Locate the cell with the specified text and output its [X, Y] center coordinate. 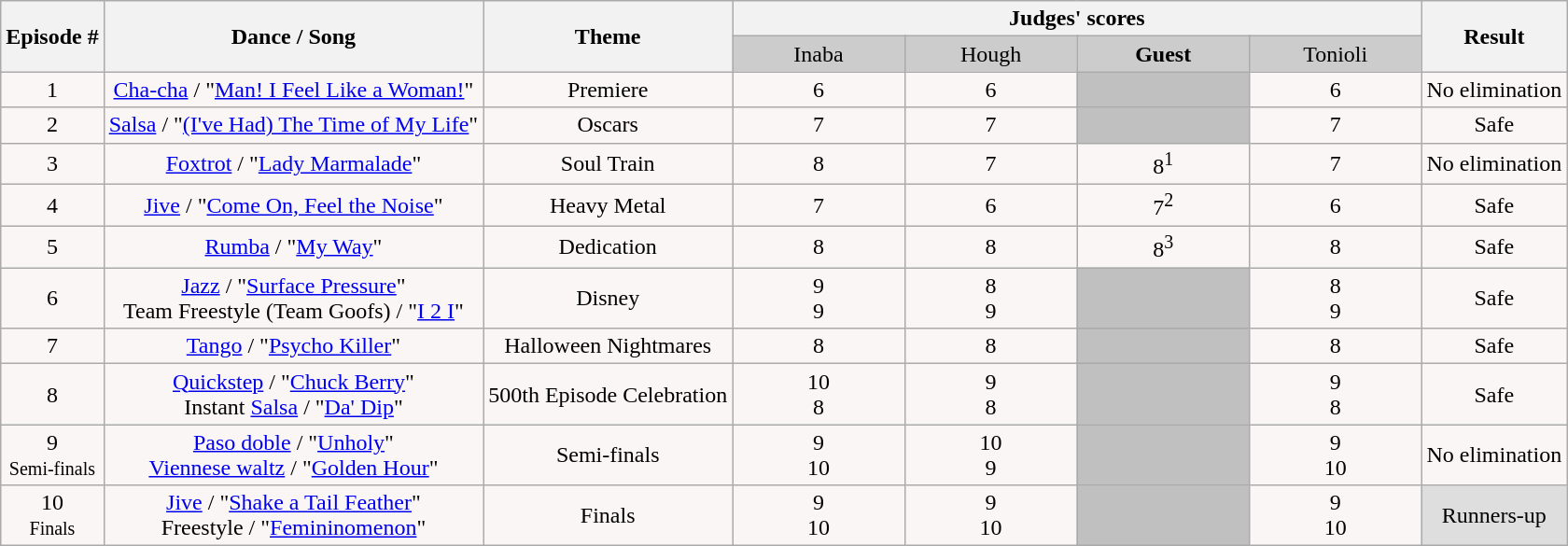
Jive / "Come On, Feel the Noise" [293, 205]
Inaba [819, 54]
Result [1494, 36]
99 [819, 299]
Tango / "Psycho Killer" [293, 346]
Quickstep / "Chuck Berry"Instant Salsa / "Da' Dip" [293, 394]
Jive / "Shake a Tail Feather" Freestyle / "Femininomenon" [293, 515]
83 [1163, 246]
3 [52, 164]
Guest [1163, 54]
Oscars [609, 125]
Jazz / "Surface Pressure"Team Freestyle (Team Goofs) / "I 2 I" [293, 299]
81 [1163, 164]
Halloween Nightmares [609, 346]
Paso doble / "Unholy"Viennese waltz / "Golden Hour" [293, 455]
Disney [609, 299]
72 [1163, 205]
Runners-up [1494, 515]
109 [991, 455]
4 [52, 205]
9Semi-finals [52, 455]
Hough [991, 54]
Judges' scores [1077, 19]
1 [52, 90]
Cha-cha / "Man! I Feel Like a Woman!" [293, 90]
2 [52, 125]
108 [819, 394]
5 [52, 246]
Heavy Metal [609, 205]
500th Episode Celebration [609, 394]
Rumba / "My Way" [293, 246]
Semi-finals [609, 455]
Tonioli [1335, 54]
10Finals [52, 515]
Episode # [52, 36]
Dance / Song [293, 36]
Dedication [609, 246]
Theme [609, 36]
Salsa / "(I've Had) The Time of My Life" [293, 125]
Soul Train [609, 164]
Finals [609, 515]
Foxtrot / "Lady Marmalade" [293, 164]
Premiere [609, 90]
